Return (X, Y) of the center of cell containing provided text 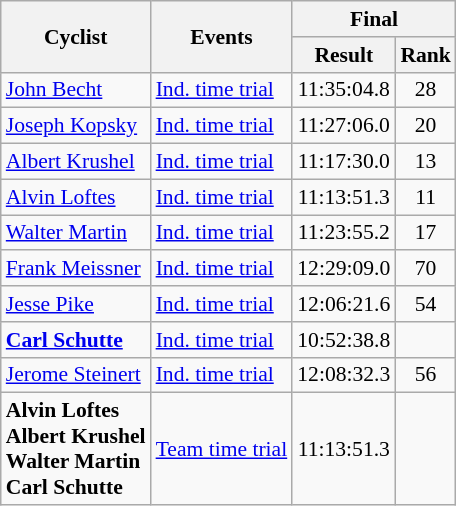
12:29:09.0 (344, 269)
John Becht (76, 90)
Jesse Pike (76, 304)
Team time trial (222, 449)
Events (222, 36)
12:08:32.3 (344, 375)
28 (426, 90)
Joseph Kopsky (76, 126)
Cyclist (76, 36)
Alvin Loftes Albert Krushel Walter Martin Carl Schutte (76, 449)
Result (344, 55)
20 (426, 126)
Jerome Steinert (76, 375)
Albert Krushel (76, 162)
17 (426, 233)
Rank (426, 55)
Carl Schutte (76, 340)
Frank Meissner (76, 269)
11 (426, 197)
11:23:55.2 (344, 233)
70 (426, 269)
56 (426, 375)
54 (426, 304)
10:52:38.8 (344, 340)
11:27:06.0 (344, 126)
11:35:04.8 (344, 90)
12:06:21.6 (344, 304)
Final (374, 19)
Alvin Loftes (76, 197)
Walter Martin (76, 233)
13 (426, 162)
11:17:30.0 (344, 162)
